Determine the (X, Y) coordinate at the center of the cell enclosing the given text.  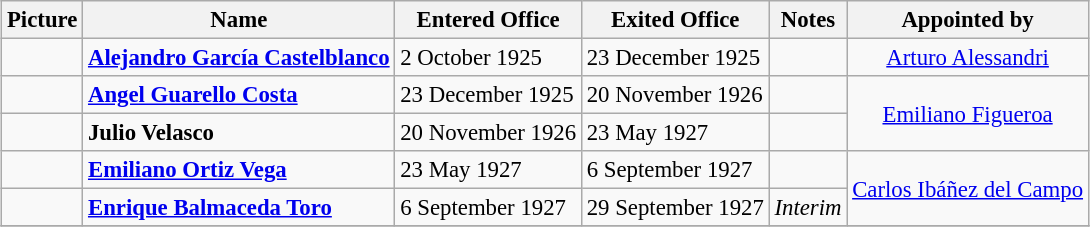
2 October 1925 (488, 58)
Entered Office (488, 20)
Name (239, 20)
Interim (808, 208)
Picture (42, 20)
Enrique Balmaceda Toro (239, 208)
Notes (808, 20)
Exited Office (675, 20)
Arturo Alessandri (968, 58)
Emiliano Ortiz Vega (239, 170)
Appointed by (968, 20)
29 September 1927 (675, 208)
Emiliano Figueroa (968, 114)
Julio Velasco (239, 133)
Carlos Ibáñez del Campo (968, 188)
Angel Guarello Costa (239, 95)
Alejandro García Castelblanco (239, 58)
